Capture the cell that displays the provided text and extract its [x, y] central coordinate. 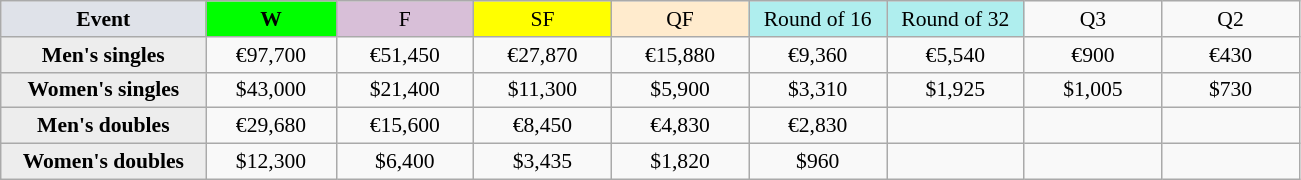
$1,005 [1093, 90]
F [405, 19]
€51,450 [405, 55]
Women's doubles [104, 162]
W [271, 19]
$3,435 [543, 162]
Men's doubles [104, 126]
€15,600 [405, 126]
SF [543, 19]
$21,400 [405, 90]
€4,830 [680, 126]
$43,000 [271, 90]
€29,680 [271, 126]
€5,540 [955, 55]
Q3 [1093, 19]
QF [680, 19]
Women's singles [104, 90]
$12,300 [271, 162]
$5,900 [680, 90]
$1,820 [680, 162]
$960 [818, 162]
$11,300 [543, 90]
€27,870 [543, 55]
$730 [1231, 90]
€900 [1093, 55]
€2,830 [818, 126]
$6,400 [405, 162]
Men's singles [104, 55]
$1,925 [955, 90]
€8,450 [543, 126]
Round of 16 [818, 19]
$3,310 [818, 90]
Round of 32 [955, 19]
€15,880 [680, 55]
€97,700 [271, 55]
€430 [1231, 55]
€9,360 [818, 55]
Event [104, 19]
Q2 [1231, 19]
